Identify which cell holds the provided text, then report its [X, Y] central coordinate. 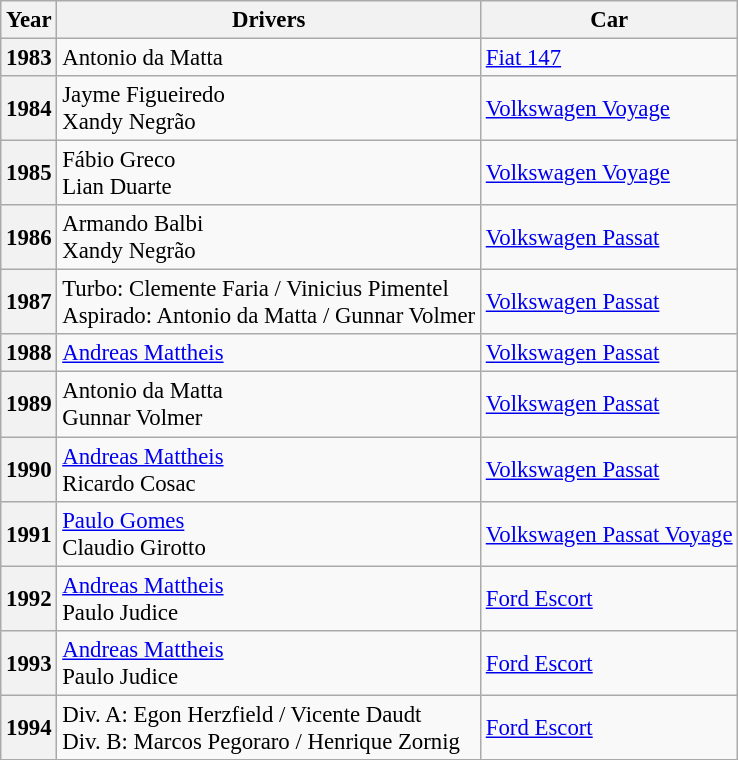
Fiat 147 [608, 58]
1986 [29, 238]
1992 [29, 598]
Andreas Mattheis [269, 353]
1985 [29, 174]
Antonio da Matta [269, 58]
Turbo: Clemente Faria / Vinicius Pimentel Aspirado: Antonio da Matta / Gunnar Volmer [269, 302]
Div. A: Egon Herzfield / Vicente Daudt Div. B: Marcos Pegoraro / Henrique Zornig [269, 728]
Jayme Figueiredo Xandy Negrão [269, 108]
Volkswagen Passat Voyage [608, 534]
1988 [29, 353]
1993 [29, 662]
Fábio Greco Lian Duarte [269, 174]
Car [608, 20]
Antonio da Matta Gunnar Volmer [269, 404]
Armando Balbi Xandy Negrão [269, 238]
Drivers [269, 20]
1991 [29, 534]
1994 [29, 728]
1984 [29, 108]
Year [29, 20]
1987 [29, 302]
1990 [29, 470]
Paulo Gomes Claudio Girotto [269, 534]
1983 [29, 58]
Andreas Mattheis Ricardo Cosac [269, 470]
1989 [29, 404]
